Output the (X, Y) coordinate of the center of the cell containing the given text.  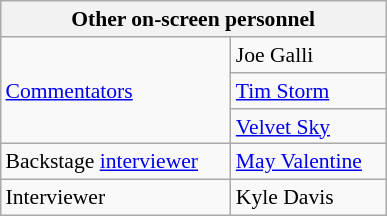
Backstage interviewer (116, 162)
Joe Galli (308, 55)
Other on-screen personnel (194, 19)
May Valentine (308, 162)
Velvet Sky (308, 126)
Interviewer (116, 197)
Tim Storm (308, 91)
Kyle Davis (308, 197)
Commentators (116, 90)
